Determine the [x, y] coordinate at the center of the cell enclosing the given text.  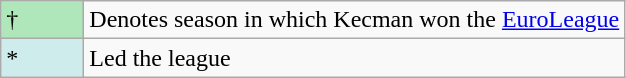
† [42, 20]
Denotes season in which Kecman won the EuroLeague [354, 20]
* [42, 58]
Led the league [354, 58]
